Return the (X, Y) coordinate for the center point of the cell that contains the specified text.  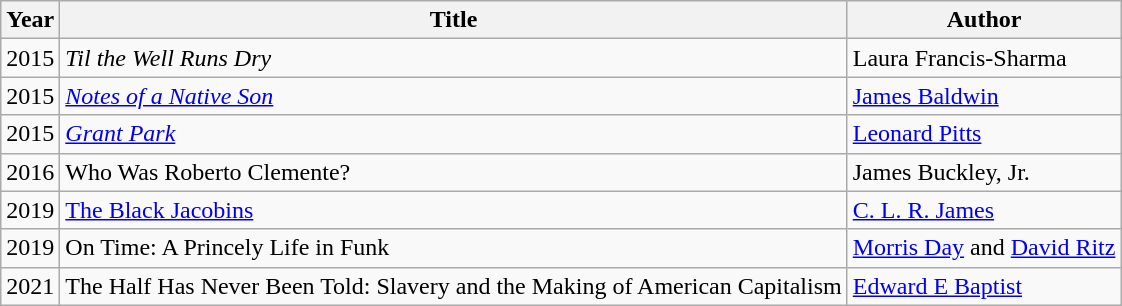
Morris Day and David Ritz (984, 248)
Author (984, 20)
Notes of a Native Son (454, 96)
2021 (30, 286)
Leonard Pitts (984, 134)
The Black Jacobins (454, 210)
James Baldwin (984, 96)
2016 (30, 172)
James Buckley, Jr. (984, 172)
Year (30, 20)
Title (454, 20)
Grant Park (454, 134)
Laura Francis-Sharma (984, 58)
Who Was Roberto Clemente? (454, 172)
Til the Well Runs Dry (454, 58)
C. L. R. James (984, 210)
The Half Has Never Been Told: Slavery and the Making of American Capitalism (454, 286)
On Time: A Princely Life in Funk (454, 248)
Edward E Baptist (984, 286)
